Extract the (X, Y) coordinate from the center of the cell holding the provided text.  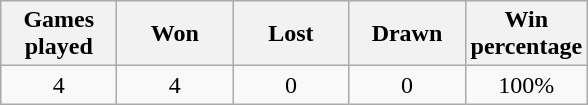
Won (175, 34)
Lost (291, 34)
Drawn (407, 34)
Win percentage (526, 34)
Games played (59, 34)
100% (526, 85)
